Search for the cell housing the specified text and yield its (X, Y) center coordinate. 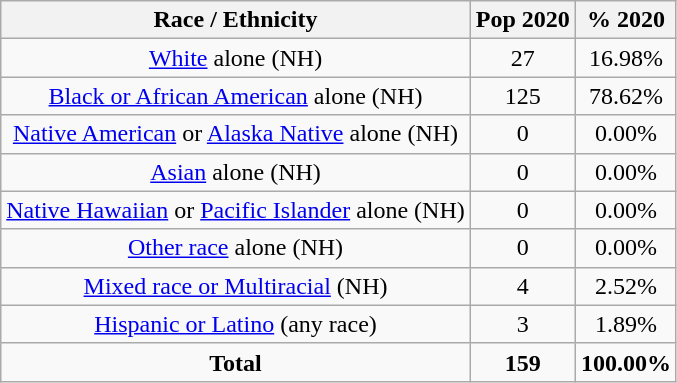
% 2020 (626, 20)
1.89% (626, 324)
Asian alone (NH) (236, 172)
Total (236, 362)
Black or African American alone (NH) (236, 96)
Other race alone (NH) (236, 248)
Hispanic or Latino (any race) (236, 324)
White alone (NH) (236, 58)
125 (522, 96)
78.62% (626, 96)
Pop 2020 (522, 20)
Native American or Alaska Native alone (NH) (236, 134)
Native Hawaiian or Pacific Islander alone (NH) (236, 210)
Race / Ethnicity (236, 20)
4 (522, 286)
27 (522, 58)
2.52% (626, 286)
159 (522, 362)
16.98% (626, 58)
Mixed race or Multiracial (NH) (236, 286)
3 (522, 324)
100.00% (626, 362)
